Detect which cell encompasses the target text, then output its (X, Y) center coordinate. 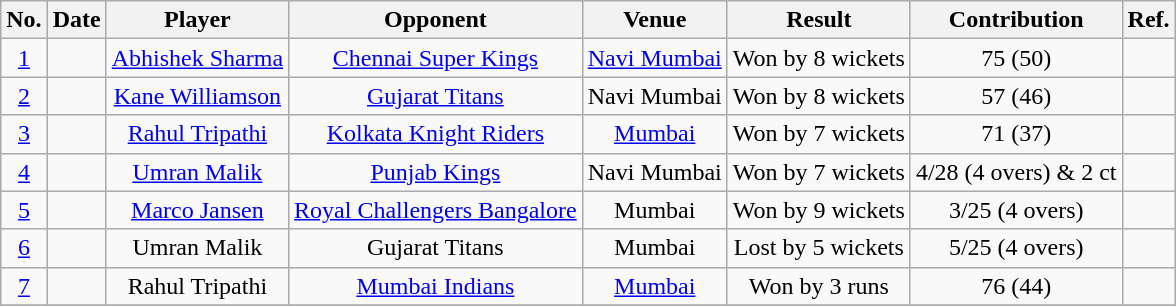
4 (24, 172)
Venue (654, 20)
No. (24, 20)
Kane Williamson (197, 96)
Result (818, 20)
3/25 (4 overs) (1016, 210)
Date (76, 20)
4/28 (4 overs) & 2 ct (1016, 172)
6 (24, 248)
Ref. (1148, 20)
76 (44) (1016, 286)
Marco Jansen (197, 210)
7 (24, 286)
Mumbai Indians (436, 286)
Punjab Kings (436, 172)
1 (24, 58)
Player (197, 20)
Royal Challengers Bangalore (436, 210)
3 (24, 134)
Won by 9 wickets (818, 210)
2 (24, 96)
Chennai Super Kings (436, 58)
Won by 3 runs (818, 286)
Opponent (436, 20)
71 (37) (1016, 134)
57 (46) (1016, 96)
5 (24, 210)
Kolkata Knight Riders (436, 134)
Abhishek Sharma (197, 58)
5/25 (4 overs) (1016, 248)
75 (50) (1016, 58)
Contribution (1016, 20)
Lost by 5 wickets (818, 248)
